Find where the given text appears and provide that cell's center as (X, Y) coordinate. 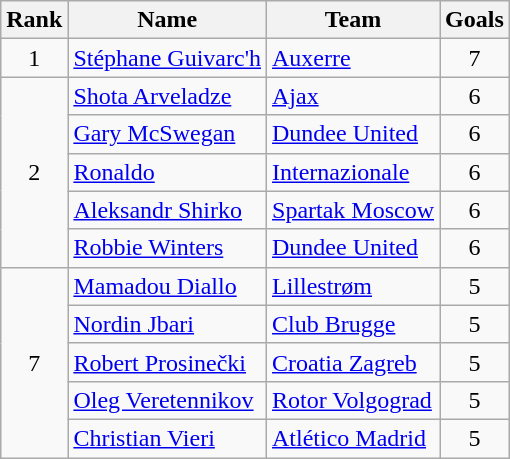
Aleksandr Shirko (168, 210)
Goals (475, 20)
Ajax (354, 96)
Gary McSwegan (168, 134)
2 (34, 172)
Internazionale (354, 172)
Stéphane Guivarc'h (168, 58)
Oleg Veretennikov (168, 400)
Robert Prosinečki (168, 362)
Nordin Jbari (168, 324)
1 (34, 58)
Rotor Volgograd (354, 400)
Lillestrøm (354, 286)
Club Brugge (354, 324)
Ronaldo (168, 172)
Shota Arveladze (168, 96)
Robbie Winters (168, 248)
Atlético Madrid (354, 438)
Spartak Moscow (354, 210)
Croatia Zagreb (354, 362)
Name (168, 20)
Christian Vieri (168, 438)
Rank (34, 20)
Auxerre (354, 58)
Team (354, 20)
Mamadou Diallo (168, 286)
